Determine the (X, Y) coordinate at the center of the cell enclosing the given text.  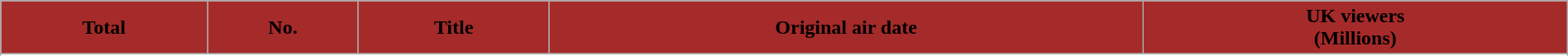
Total (104, 28)
No. (283, 28)
Original air date (846, 28)
Title (453, 28)
UK viewers(Millions) (1355, 28)
